Output the [X, Y] coordinate of the center of the cell containing the given text.  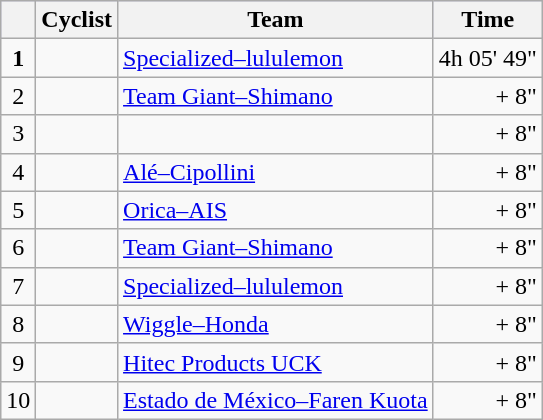
8 [18, 324]
10 [18, 400]
Orica–AIS [276, 210]
Team [276, 20]
Time [488, 20]
Hitec Products UCK [276, 362]
9 [18, 362]
Estado de México–Faren Kuota [276, 400]
Cyclist [77, 20]
4h 05' 49" [488, 58]
3 [18, 134]
5 [18, 210]
2 [18, 96]
7 [18, 286]
6 [18, 248]
Alé–Cipollini [276, 172]
1 [18, 58]
4 [18, 172]
Wiggle–Honda [276, 324]
